Pinpoint the cell where the given text exists, returning its (X, Y) midpoint coordinate. 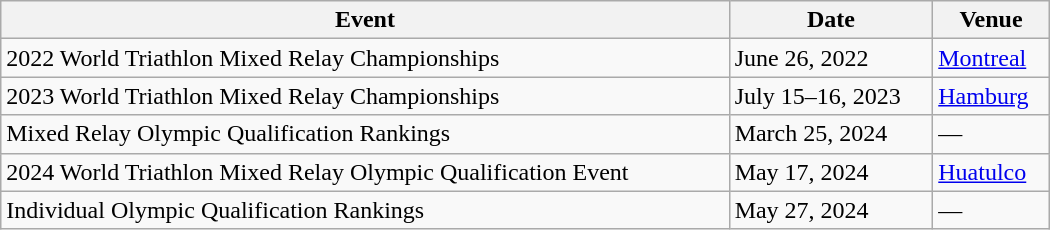
June 26, 2022 (831, 58)
Date (831, 20)
Venue (992, 20)
July 15–16, 2023 (831, 96)
2024 World Triathlon Mixed Relay Olympic Qualification Event (365, 172)
Hamburg (992, 96)
May 27, 2024 (831, 210)
Individual Olympic Qualification Rankings (365, 210)
May 17, 2024 (831, 172)
March 25, 2024 (831, 134)
Event (365, 20)
Huatulco (992, 172)
Mixed Relay Olympic Qualification Rankings (365, 134)
2022 World Triathlon Mixed Relay Championships (365, 58)
2023 World Triathlon Mixed Relay Championships (365, 96)
Montreal (992, 58)
